Extract the (X, Y) coordinate from the center of the cell holding the provided text.  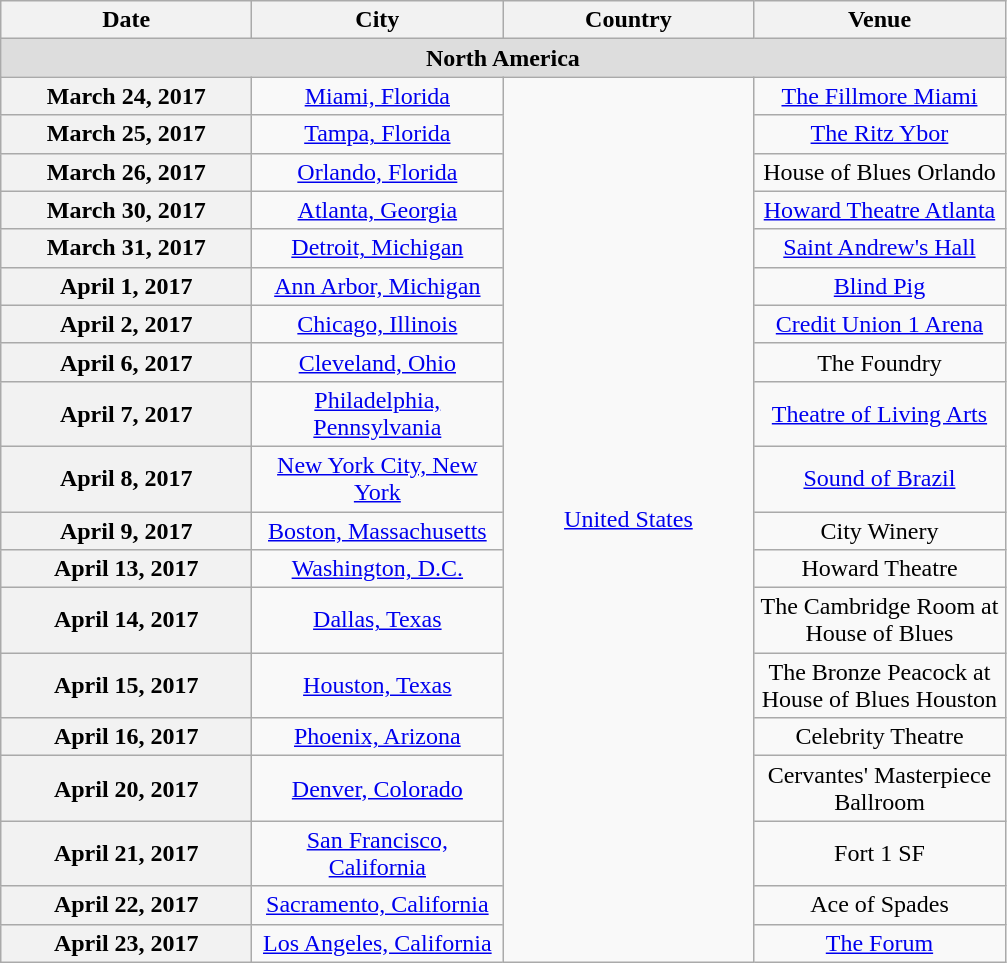
Chicago, Illinois (378, 324)
March 26, 2017 (126, 172)
April 1, 2017 (126, 286)
The Ritz Ybor (880, 134)
Fort 1 SF (880, 854)
March 31, 2017 (126, 248)
Houston, Texas (378, 686)
City (378, 20)
Los Angeles, California (378, 943)
Date (126, 20)
New York City, New York (378, 478)
Philadelphia, Pennsylvania (378, 414)
April 16, 2017 (126, 737)
Howard Theatre Atlanta (880, 210)
April 7, 2017 (126, 414)
Orlando, Florida (378, 172)
Theatre of Living Arts (880, 414)
The Fillmore Miami (880, 96)
March 25, 2017 (126, 134)
Country (628, 20)
Tampa, Florida (378, 134)
Washington, D.C. (378, 569)
April 23, 2017 (126, 943)
Celebrity Theatre (880, 737)
Atlanta, Georgia (378, 210)
Ann Arbor, Michigan (378, 286)
March 30, 2017 (126, 210)
April 8, 2017 (126, 478)
The Foundry (880, 362)
April 15, 2017 (126, 686)
The Forum (880, 943)
Cervantes' Masterpiece Ballroom (880, 788)
April 14, 2017 (126, 620)
United States (628, 520)
April 13, 2017 (126, 569)
Blind Pig (880, 286)
April 6, 2017 (126, 362)
April 9, 2017 (126, 531)
Phoenix, Arizona (378, 737)
Sound of Brazil (880, 478)
North America (503, 58)
Ace of Spades (880, 905)
Cleveland, Ohio (378, 362)
Dallas, Texas (378, 620)
April 20, 2017 (126, 788)
House of Blues Orlando (880, 172)
Sacramento, California (378, 905)
April 21, 2017 (126, 854)
Credit Union 1 Arena (880, 324)
Miami, Florida (378, 96)
Venue (880, 20)
Howard Theatre (880, 569)
April 2, 2017 (126, 324)
Saint Andrew's Hall (880, 248)
April 22, 2017 (126, 905)
City Winery (880, 531)
Detroit, Michigan (378, 248)
The Bronze Peacock at House of Blues Houston (880, 686)
San Francisco, California (378, 854)
Boston, Massachusetts (378, 531)
Denver, Colorado (378, 788)
March 24, 2017 (126, 96)
The Cambridge Room at House of Blues (880, 620)
